Pinpoint the cell where the given text exists, returning its (X, Y) midpoint coordinate. 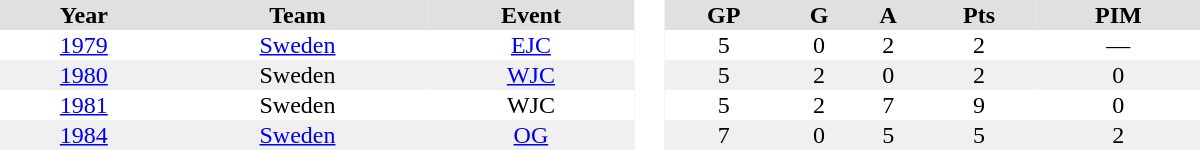
Team (298, 15)
— (1118, 45)
G (818, 15)
1984 (84, 135)
OG (530, 135)
EJC (530, 45)
9 (980, 105)
1979 (84, 45)
A (888, 15)
GP (724, 15)
1980 (84, 75)
Pts (980, 15)
Year (84, 15)
Event (530, 15)
1981 (84, 105)
PIM (1118, 15)
